Locate the cell with the specified text and output its (X, Y) center coordinate. 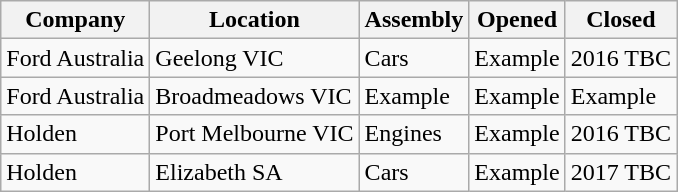
Port Melbourne VIC (254, 134)
Assembly (414, 20)
2017 TBC (620, 172)
Geelong VIC (254, 58)
Engines (414, 134)
Broadmeadows VIC (254, 96)
Company (76, 20)
Closed (620, 20)
Elizabeth SA (254, 172)
Opened (517, 20)
Location (254, 20)
